Return the (x, y) coordinate for the center point of the cell that contains the specified text.  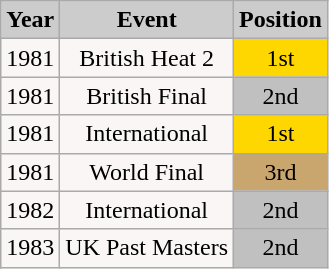
UK Past Masters (147, 248)
Event (147, 20)
Position (281, 20)
1982 (30, 210)
British Final (147, 96)
1983 (30, 248)
British Heat 2 (147, 58)
3rd (281, 172)
Year (30, 20)
World Final (147, 172)
